Scan for the cell matching the given text and deliver its (x, y) coordinate at center. 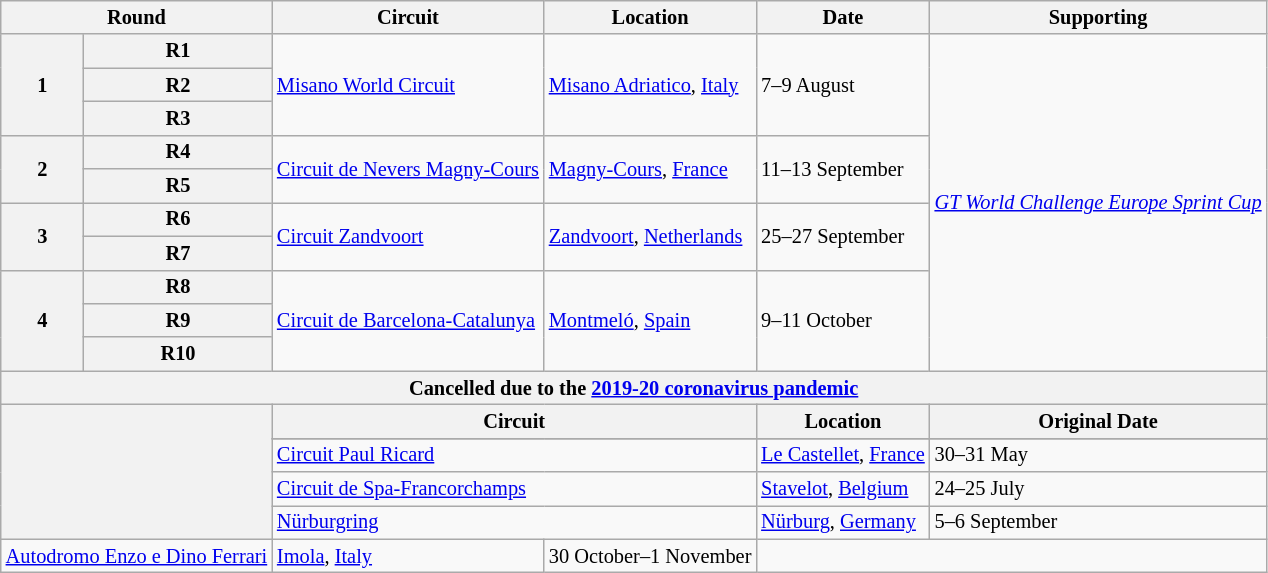
24–25 July (1098, 489)
2 (42, 168)
GT World Challenge Europe Sprint Cup (1098, 202)
R9 (178, 320)
Imola, Italy (408, 556)
Nürburgring (514, 522)
30 October–1 November (650, 556)
30–31 May (1098, 455)
Round (136, 17)
R7 (178, 253)
R8 (178, 287)
Cancelled due to the 2019-20 coronavirus pandemic (634, 388)
4 (42, 320)
1 (42, 84)
R6 (178, 219)
Circuit de Nevers Magny-Cours (408, 168)
3 (42, 236)
11–13 September (842, 168)
Circuit Zandvoort (408, 236)
Stavelot, Belgium (842, 489)
Le Castellet, France (842, 455)
Date (842, 17)
Misano Adriatico, Italy (650, 84)
Autodromo Enzo e Dino Ferrari (136, 556)
25–27 September (842, 236)
Magny-Cours, France (650, 168)
Misano World Circuit (408, 84)
Zandvoort, Netherlands (650, 236)
R2 (178, 85)
Montmeló, Spain (650, 320)
R3 (178, 118)
R4 (178, 152)
R5 (178, 186)
7–9 August (842, 84)
Circuit Paul Ricard (514, 455)
9–11 October (842, 320)
Circuit de Barcelona-Catalunya (408, 320)
Circuit de Spa-Francorchamps (514, 489)
5–6 September (1098, 522)
R1 (178, 51)
Nürburg, Germany (842, 522)
R10 (178, 354)
Supporting (1098, 17)
Original Date (1098, 421)
